Determine the [x, y] coordinate at the center of the cell enclosing the given text.  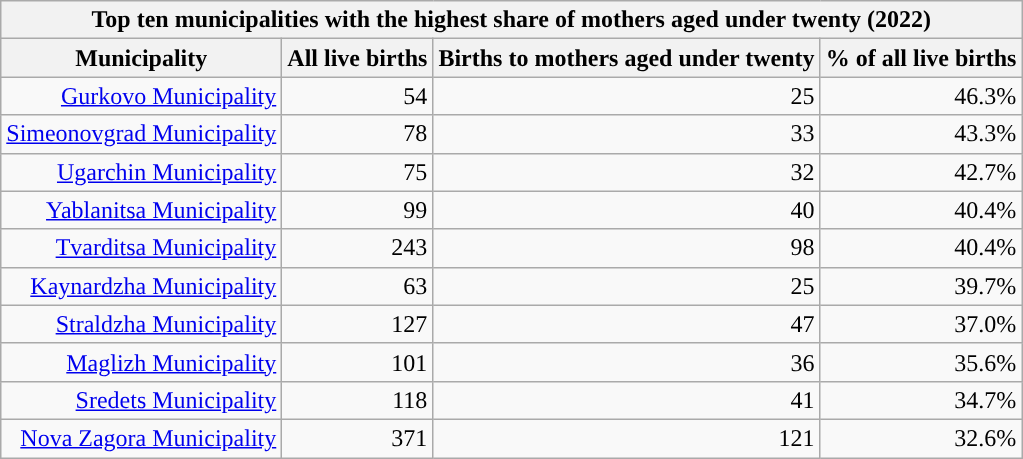
Ugarchin Municipality [142, 172]
63 [358, 286]
33 [626, 134]
Gurkovo Municipality [142, 96]
Maglizh Municipality [142, 362]
39.7% [921, 286]
Yablanitsa Municipality [142, 210]
121 [626, 438]
127 [358, 324]
Municipality [142, 58]
101 [358, 362]
54 [358, 96]
Tvarditsa Municipality [142, 248]
All live births [358, 58]
42.7% [921, 172]
40 [626, 210]
75 [358, 172]
Simeonovgrad Municipality [142, 134]
371 [358, 438]
Top ten municipalities with the highest share of mothers aged under twenty (2022) [512, 20]
32 [626, 172]
35.6% [921, 362]
Kaynardzha Municipality [142, 286]
Nova Zagora Municipality [142, 438]
32.6% [921, 438]
99 [358, 210]
47 [626, 324]
Straldzha Municipality [142, 324]
118 [358, 400]
78 [358, 134]
43.3% [921, 134]
46.3% [921, 96]
36 [626, 362]
Sredets Municipality [142, 400]
34.7% [921, 400]
37.0% [921, 324]
41 [626, 400]
243 [358, 248]
98 [626, 248]
% of all live births [921, 58]
Births to mothers aged under twenty [626, 58]
